Return (x, y) of the center of cell containing provided text 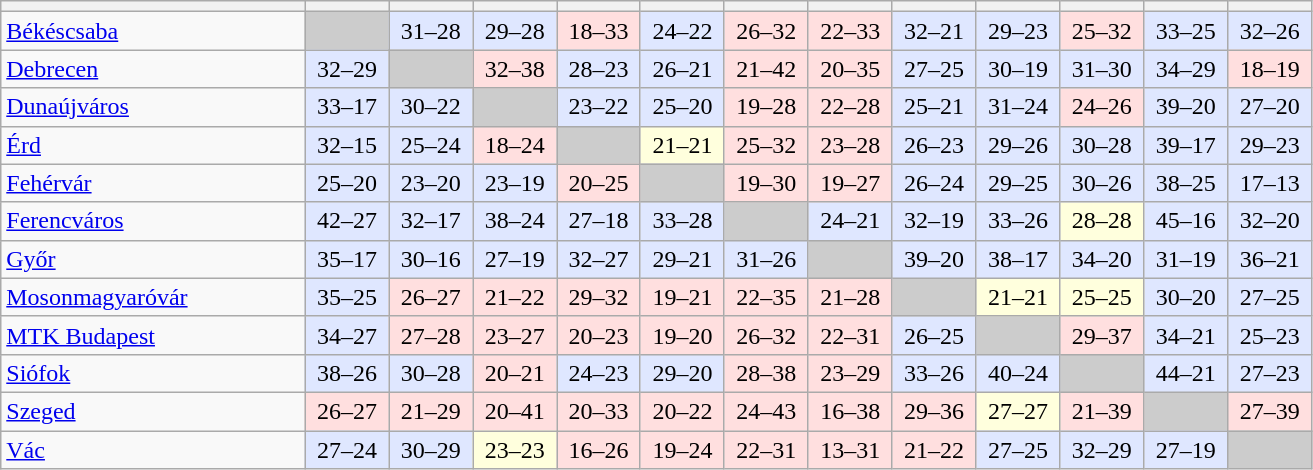
18–33 (599, 31)
32–15 (347, 145)
38–17 (1018, 259)
26–23 (934, 145)
Debrecen (153, 69)
31–19 (1186, 259)
24–43 (766, 411)
39–17 (1186, 145)
35–25 (347, 297)
20–33 (599, 411)
21–28 (850, 297)
29–26 (1018, 145)
19–20 (682, 335)
20–22 (682, 411)
18–24 (515, 145)
31–28 (431, 31)
24–21 (850, 221)
29–20 (682, 373)
27–28 (431, 335)
22–33 (850, 31)
28–38 (766, 373)
24–26 (1102, 107)
30–22 (431, 107)
25–23 (1270, 335)
MTK Budapest (153, 335)
23–19 (515, 183)
30–16 (431, 259)
27–24 (347, 449)
38–25 (1186, 183)
34–20 (1102, 259)
44–21 (1186, 373)
31–26 (766, 259)
34–21 (1186, 335)
28–28 (1102, 221)
29–32 (599, 297)
Békéscsaba (153, 31)
Vác (153, 449)
23–29 (850, 373)
24–23 (599, 373)
22–28 (850, 107)
45–16 (1186, 221)
25–21 (934, 107)
27–18 (599, 221)
32–17 (431, 221)
28–23 (599, 69)
30–29 (431, 449)
32–19 (934, 221)
27–20 (1270, 107)
23–22 (599, 107)
Szeged (153, 411)
31–24 (1018, 107)
19–30 (766, 183)
29–37 (1102, 335)
19–24 (682, 449)
Győr (153, 259)
Érd (153, 145)
32–21 (934, 31)
26–24 (934, 183)
31–30 (1102, 69)
34–29 (1186, 69)
32–38 (515, 69)
16–26 (599, 449)
29–21 (682, 259)
34–27 (347, 335)
27–39 (1270, 411)
26–21 (682, 69)
32–27 (599, 259)
19–21 (682, 297)
Siófok (153, 373)
18–19 (1270, 69)
20–41 (515, 411)
21–39 (1102, 411)
30–19 (1018, 69)
30–20 (1186, 297)
13–31 (850, 449)
36–21 (1270, 259)
22–35 (766, 297)
40–24 (1018, 373)
Dunaújváros (153, 107)
42–27 (347, 221)
32–20 (1270, 221)
23–28 (850, 145)
17–13 (1270, 183)
33–28 (682, 221)
25–24 (431, 145)
35–17 (347, 259)
16–38 (850, 411)
25–25 (1102, 297)
27–27 (1018, 411)
21–29 (431, 411)
24–22 (682, 31)
38–24 (515, 221)
20–35 (850, 69)
32–26 (1270, 31)
23–23 (515, 449)
29–28 (515, 31)
23–27 (515, 335)
Ferencváros (153, 221)
29–25 (1018, 183)
26–25 (934, 335)
33–25 (1186, 31)
20–25 (599, 183)
Mosonmagyaróvár (153, 297)
33–17 (347, 107)
23–20 (431, 183)
20–21 (515, 373)
Fehérvár (153, 183)
30–26 (1102, 183)
19–28 (766, 107)
20–23 (599, 335)
29–36 (934, 411)
38–26 (347, 373)
19–27 (850, 183)
27–23 (1270, 373)
21–42 (766, 69)
